Find where the given text appears and provide that cell's center as (X, Y) coordinate. 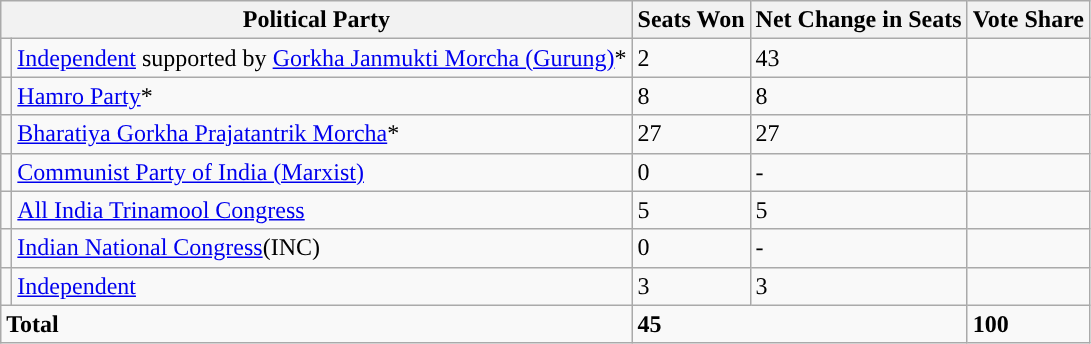
Net Change in Seats (858, 20)
Indian National Congress(INC) (322, 248)
Vote Share (1028, 20)
Political Party (316, 20)
43 (858, 58)
Hamro Party* (322, 96)
Independent supported by Gorkha Janmukti Morcha (Gurung)* (322, 58)
Bharatiya Gorkha Prajatantrik Morcha* (322, 134)
Seats Won (691, 20)
45 (800, 324)
All India Trinamool Congress (322, 210)
Independent (322, 286)
Total (316, 324)
2 (691, 58)
Communist Party of India (Marxist) (322, 172)
100 (1028, 324)
